Provide the [x, y] coordinate of the cell's center where the given text is located.  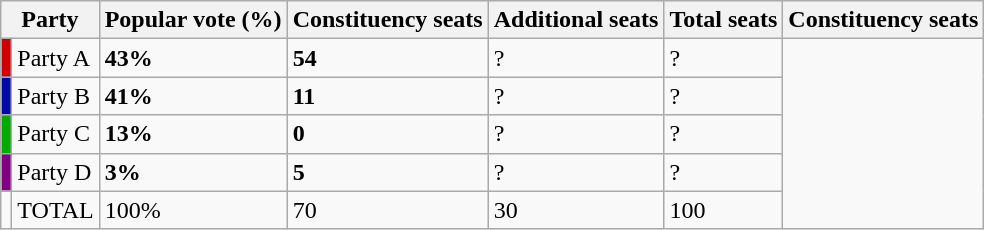
5 [388, 172]
Party D [56, 172]
30 [576, 210]
3% [193, 172]
41% [193, 96]
100 [724, 210]
Party A [56, 58]
Party C [56, 134]
100% [193, 210]
0 [388, 134]
Additional seats [576, 20]
54 [388, 58]
13% [193, 134]
Party B [56, 96]
Popular vote (%) [193, 20]
70 [388, 210]
11 [388, 96]
43% [193, 58]
TOTAL [56, 210]
Total seats [724, 20]
Party [50, 20]
